Identify which cell holds the provided text, then report its (X, Y) central coordinate. 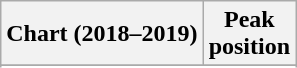
Peakposition (249, 34)
Chart (2018–2019) (102, 34)
